Return (x, y) of the center of cell containing provided text 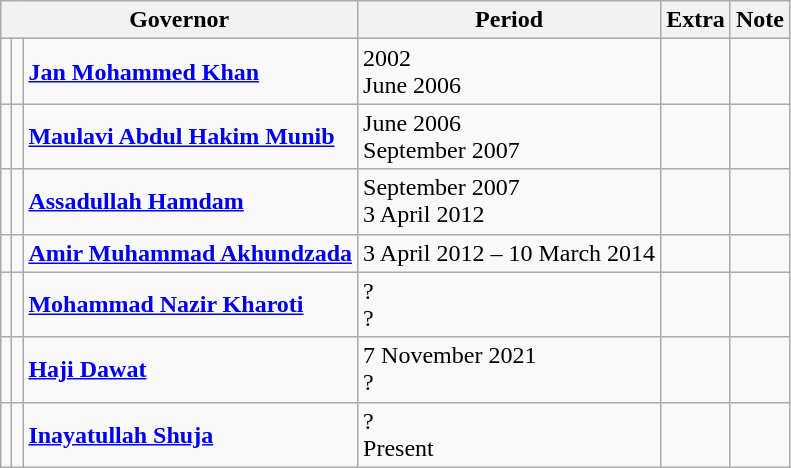
? ? (510, 304)
Inayatullah Shuja (190, 434)
Mohammad Nazir Kharoti (190, 304)
2002 June 2006 (510, 72)
Period (510, 20)
? Present (510, 434)
Governor (180, 20)
Amir Muhammad Akhundzada (190, 253)
September 2007 3 April 2012 (510, 202)
Extra (696, 20)
Haji Dawat (190, 370)
Jan Mohammed Khan (190, 72)
7 November 2021 ? (510, 370)
Maulavi Abdul Hakim Munib (190, 136)
3 April 2012 – 10 March 2014 (510, 253)
Note (760, 20)
Assadullah Hamdam (190, 202)
June 2006 September 2007 (510, 136)
